Determine the [X, Y] coordinate at the center of the cell enclosing the given text.  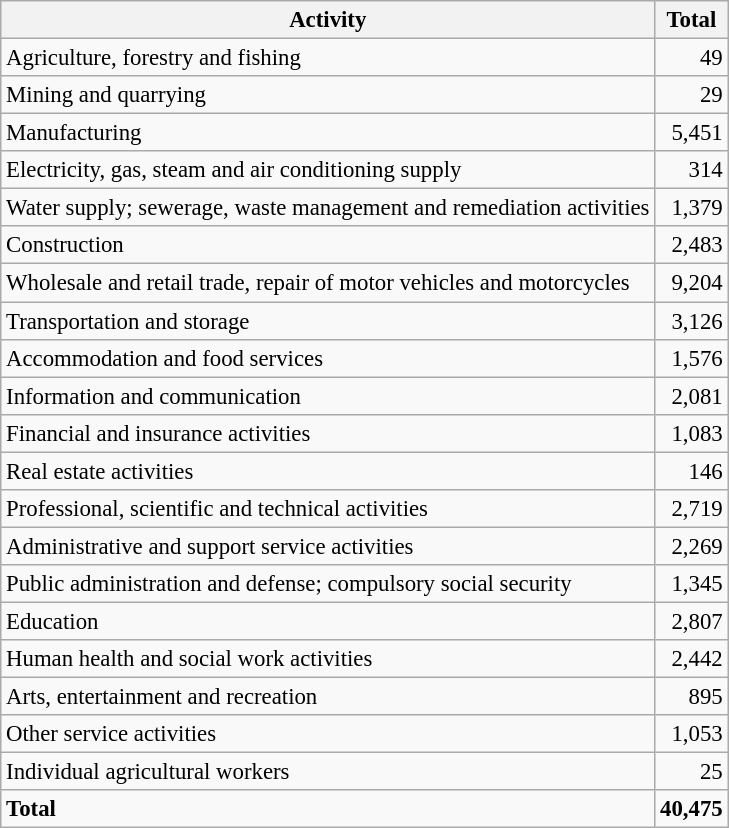
5,451 [692, 133]
Water supply; sewerage, waste management and remediation activities [328, 208]
Human health and social work activities [328, 659]
Real estate activities [328, 471]
1,053 [692, 734]
1,345 [692, 584]
1,576 [692, 358]
2,081 [692, 396]
2,719 [692, 509]
25 [692, 772]
Activity [328, 20]
Other service activities [328, 734]
Agriculture, forestry and fishing [328, 58]
Mining and quarrying [328, 95]
29 [692, 95]
2,807 [692, 621]
Financial and insurance activities [328, 433]
49 [692, 58]
Transportation and storage [328, 321]
2,483 [692, 245]
3,126 [692, 321]
Individual agricultural workers [328, 772]
Electricity, gas, steam and air conditioning supply [328, 170]
314 [692, 170]
Professional, scientific and technical activities [328, 509]
2,442 [692, 659]
Public administration and defense; compulsory social security [328, 584]
9,204 [692, 283]
Information and communication [328, 396]
895 [692, 697]
2,269 [692, 546]
Accommodation and food services [328, 358]
Education [328, 621]
1,083 [692, 433]
Wholesale and retail trade, repair of motor vehicles and motorcycles [328, 283]
40,475 [692, 809]
146 [692, 471]
Manufacturing [328, 133]
Administrative and support service activities [328, 546]
Arts, entertainment and recreation [328, 697]
1,379 [692, 208]
Construction [328, 245]
